Provide the (X, Y) coordinate of the cell's center where the given text is located.  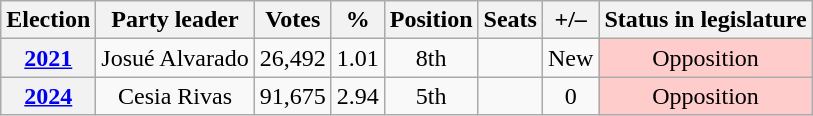
Cesia Rivas (175, 96)
2.94 (358, 96)
Status in legislature (706, 20)
2021 (48, 58)
Votes (292, 20)
Seats (510, 20)
Josué Alvarado (175, 58)
Election (48, 20)
91,675 (292, 96)
0 (570, 96)
% (358, 20)
2024 (48, 96)
+/– (570, 20)
5th (431, 96)
Party leader (175, 20)
8th (431, 58)
26,492 (292, 58)
1.01 (358, 58)
Position (431, 20)
New (570, 58)
